Provide the [X, Y] coordinate of the cell's center where the given text is located.  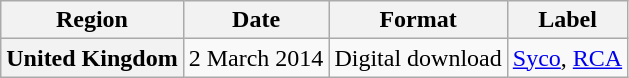
Label [567, 20]
Format [418, 20]
Syco, RCA [567, 58]
Region [92, 20]
Date [256, 20]
Digital download [418, 58]
United Kingdom [92, 58]
2 March 2014 [256, 58]
